Scan for the cell matching the given text and deliver its (x, y) coordinate at center. 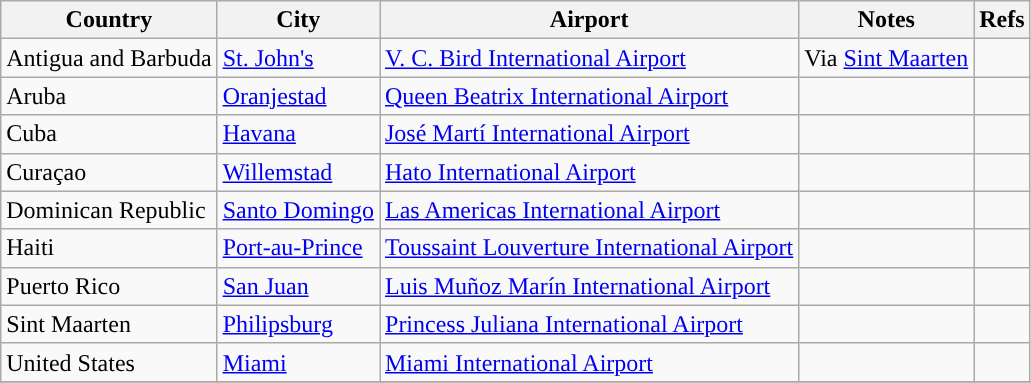
Dominican Republic (109, 210)
Puerto Rico (109, 286)
City (298, 20)
Santo Domingo (298, 210)
Miami (298, 362)
Toussaint Louverture International Airport (590, 248)
Port-au-Prince (298, 248)
Luis Muñoz Marín International Airport (590, 286)
Sint Maarten (109, 324)
Aruba (109, 96)
Queen Beatrix International Airport (590, 96)
Philipsburg (298, 324)
Refs (1002, 20)
Haiti (109, 248)
Willemstad (298, 172)
Airport (590, 20)
V. C. Bird International Airport (590, 58)
Princess Juliana International Airport (590, 324)
Curaçao (109, 172)
Notes (886, 20)
Via Sint Maarten (886, 58)
José Martí International Airport (590, 134)
Oranjestad (298, 96)
Cuba (109, 134)
Miami International Airport (590, 362)
Antigua and Barbuda (109, 58)
Havana (298, 134)
San Juan (298, 286)
St. John's (298, 58)
Hato International Airport (590, 172)
Country (109, 20)
United States (109, 362)
Las Americas International Airport (590, 210)
